Detect which cell encompasses the target text, then output its (X, Y) center coordinate. 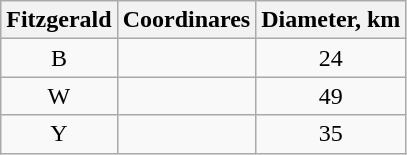
35 (331, 134)
Fitzgerald (59, 20)
Diameter, km (331, 20)
Y (59, 134)
24 (331, 58)
Coordinares (186, 20)
49 (331, 96)
W (59, 96)
B (59, 58)
